From the cell containing the given text, extract its center point as [X, Y] coordinate. 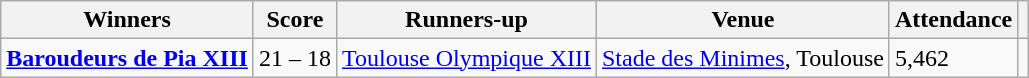
Attendance [953, 20]
21 – 18 [294, 58]
Toulouse Olympique XIII [466, 58]
Stade des Minimes, Toulouse [742, 58]
Winners [128, 20]
Score [294, 20]
Runners-up [466, 20]
Baroudeurs de Pia XIII [128, 58]
5,462 [953, 58]
Venue [742, 20]
